From the cell containing the given text, extract its center point as [X, Y] coordinate. 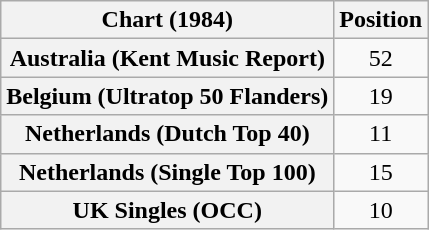
10 [381, 210]
52 [381, 58]
15 [381, 172]
Chart (1984) [168, 20]
Position [381, 20]
Australia (Kent Music Report) [168, 58]
11 [381, 134]
Netherlands (Dutch Top 40) [168, 134]
Belgium (Ultratop 50 Flanders) [168, 96]
19 [381, 96]
UK Singles (OCC) [168, 210]
Netherlands (Single Top 100) [168, 172]
